Capture the cell that displays the provided text and extract its (x, y) central coordinate. 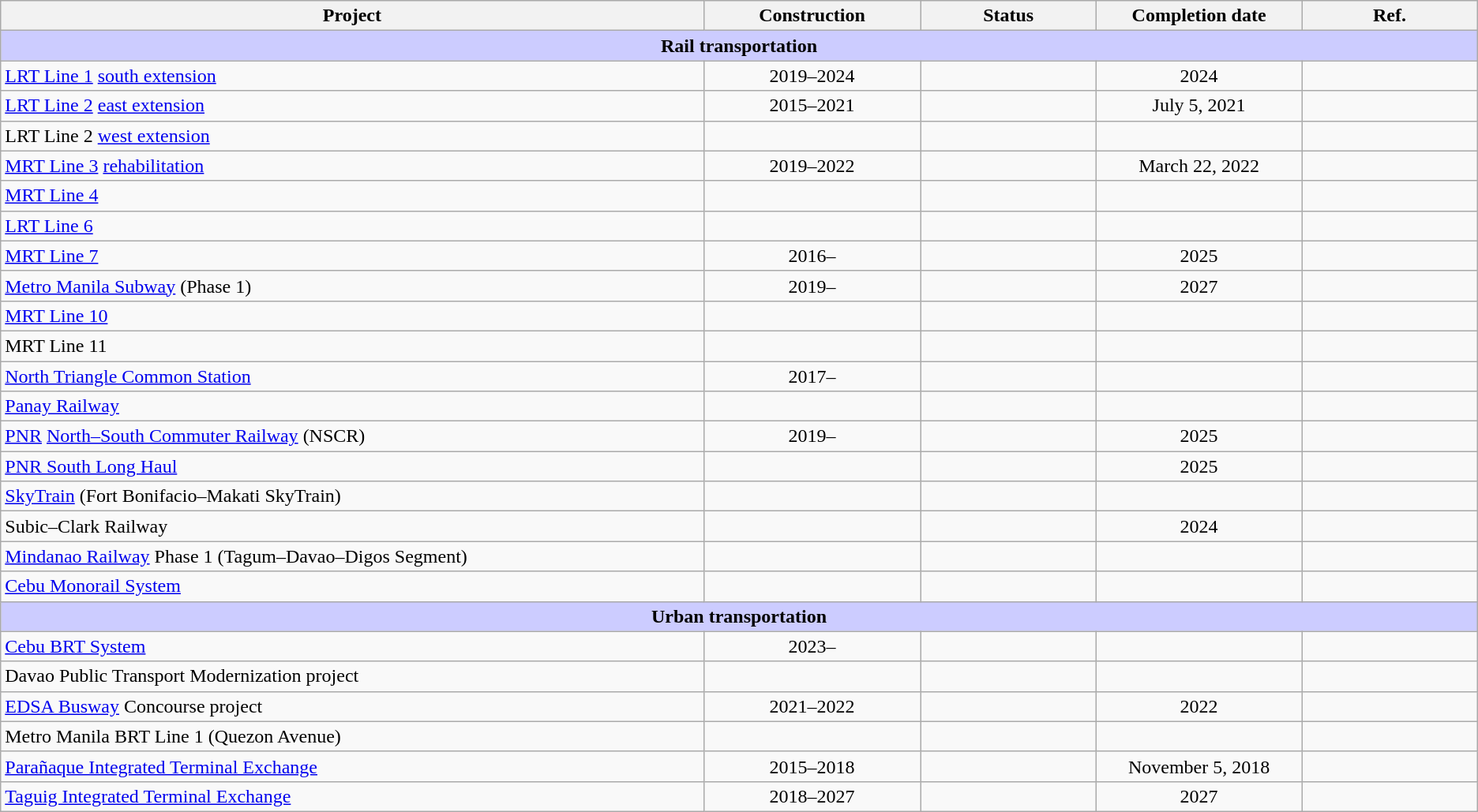
2016– (812, 256)
North Triangle Common Station (352, 376)
March 22, 2022 (1199, 166)
MRT Line 4 (352, 196)
Construction (812, 16)
2015–2021 (812, 106)
MRT Line 10 (352, 316)
2017– (812, 376)
MRT Line 11 (352, 346)
Urban transportation (739, 616)
2015–2018 (812, 766)
Completion date (1199, 16)
Metro Manila Subway (Phase 1) (352, 286)
Cebu BRT System (352, 646)
2021–2022 (812, 706)
2019–2024 (812, 76)
MRT Line 7 (352, 256)
2022 (1199, 706)
MRT Line 3 rehabilitation (352, 166)
Panay Railway (352, 406)
Metro Manila BRT Line 1 (Quezon Avenue) (352, 736)
LRT Line 2 west extension (352, 136)
SkyTrain (Fort Bonifacio–Makati SkyTrain) (352, 496)
2019–2022 (812, 166)
PNR North–South Commuter Railway (NSCR) (352, 436)
LRT Line 6 (352, 226)
Ref. (1390, 16)
Taguig Integrated Terminal Exchange (352, 796)
Mindanao Railway Phase 1 (Tagum–Davao–Digos Segment) (352, 556)
2023– (812, 646)
Parañaque Integrated Terminal Exchange (352, 766)
Davao Public Transport Modernization project (352, 676)
Rail transportation (739, 46)
Cebu Monorail System (352, 586)
July 5, 2021 (1199, 106)
Project (352, 16)
November 5, 2018 (1199, 766)
LRT Line 2 east extension (352, 106)
Subic–Clark Railway (352, 526)
LRT Line 1 south extension (352, 76)
PNR South Long Haul (352, 466)
Status (1009, 16)
2018–2027 (812, 796)
EDSA Busway Concourse project (352, 706)
